Find where the given text appears and provide that cell's center as [X, Y] coordinate. 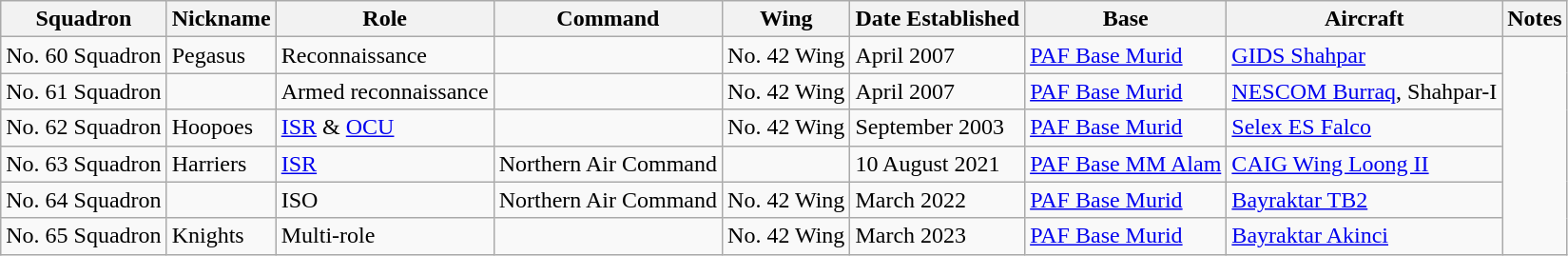
No. 64 Squadron [84, 200]
GIDS Shahpar [1365, 55]
Date Established [938, 19]
September 2003 [938, 128]
Armed reconnaissance [384, 91]
Nickname [221, 19]
Squadron [84, 19]
No. 63 Squadron [84, 164]
Role [384, 19]
PAF Base MM Alam [1126, 164]
ISR [384, 164]
Aircraft [1365, 19]
March 2023 [938, 236]
March 2022 [938, 200]
Wing [786, 19]
Knights [221, 236]
No. 65 Squadron [84, 236]
NESCOM Burraq, Shahpar-I [1365, 91]
ISO [384, 200]
No. 60 Squadron [84, 55]
No. 62 Squadron [84, 128]
Multi-role [384, 236]
Reconnaissance [384, 55]
10 August 2021 [938, 164]
Bayraktar Akinci [1365, 236]
Base [1126, 19]
No. 61 Squadron [84, 91]
Pegasus [221, 55]
ISR & OCU [384, 128]
Command [608, 19]
Notes [1535, 19]
Selex ES Falco [1365, 128]
Hoopoes [221, 128]
Harriers [221, 164]
Bayraktar TB2 [1365, 200]
CAIG Wing Loong II [1365, 164]
